Return the (X, Y) coordinate for the center point of the cell that contains the specified text.  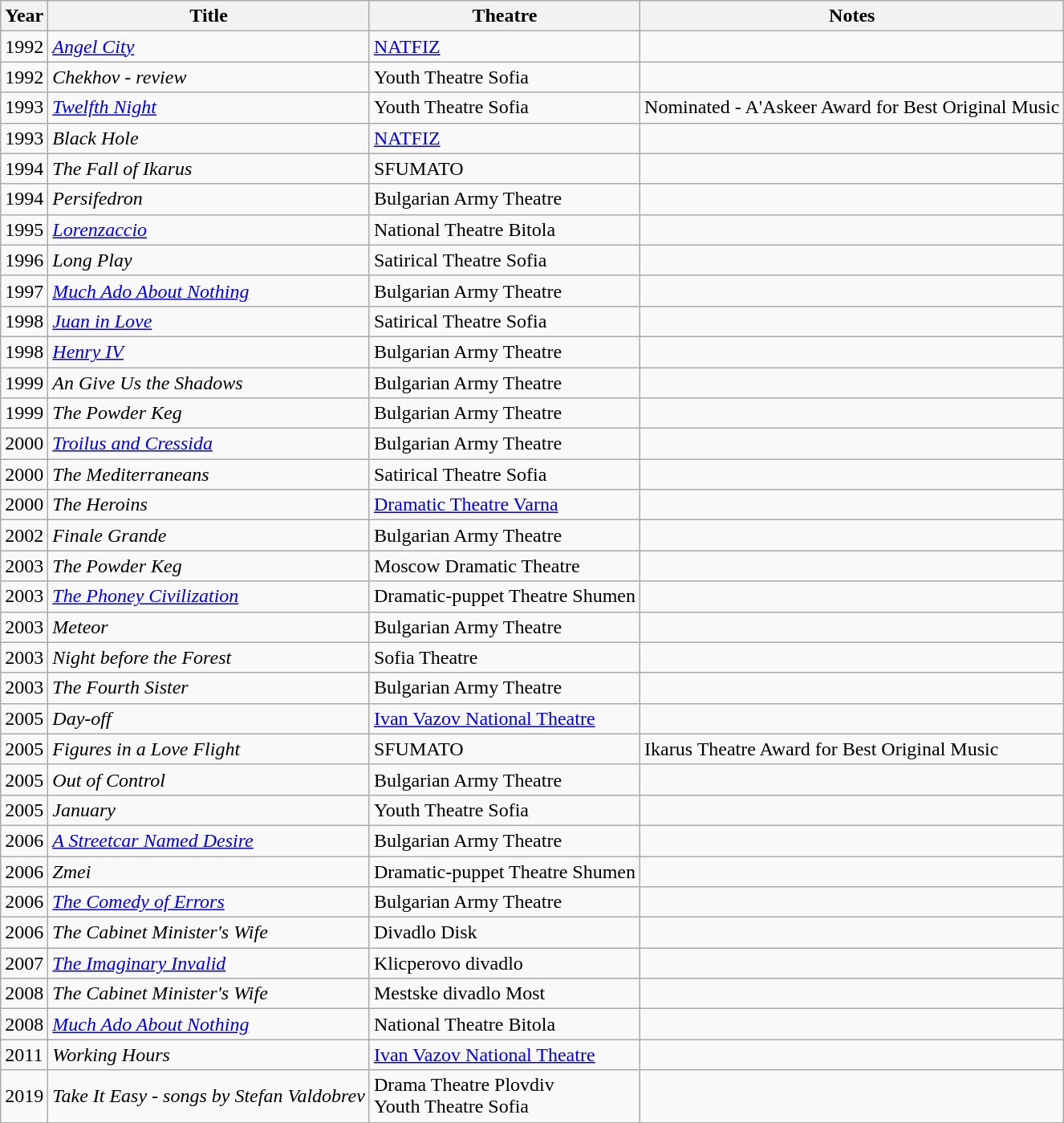
Night before the Forest (209, 657)
Chekhov - review (209, 77)
Lorenzaccio (209, 230)
Klicperovo divadlo (504, 963)
The Comedy of Errors (209, 902)
Drama Theatre PlovdivYouth Theatre Sofia (504, 1097)
Working Hours (209, 1055)
Divadlo Disk (504, 933)
1996 (24, 260)
Finale Grande (209, 535)
Meteor (209, 627)
Year (24, 16)
Title (209, 16)
The Mediterraneans (209, 474)
Twelfth Night (209, 108)
Out of Control (209, 779)
The Imaginary Invalid (209, 963)
The Fourth Sister (209, 688)
Dramatic Theatre Varna (504, 505)
A Streetcar Named Desire (209, 840)
Ikarus Theatre Award for Best Original Music (852, 749)
Take It Easy - songs by Stefan Valdobrev (209, 1097)
The Fall of Ikarus (209, 169)
Theatre (504, 16)
Moscow Dramatic Theatre (504, 566)
Juan in Love (209, 321)
Sofia Theatre (504, 657)
January (209, 810)
2011 (24, 1055)
Black Hole (209, 138)
1995 (24, 230)
Troilus and Cressida (209, 444)
Nominated - A'Askeer Award for Best Original Music (852, 108)
Day-off (209, 718)
Figures in a Love Flight (209, 749)
The Phoney Civilization (209, 596)
Zmei (209, 871)
Notes (852, 16)
2002 (24, 535)
1997 (24, 291)
Henry IV (209, 352)
Long Play (209, 260)
2019 (24, 1097)
Mestske divadlo Most (504, 994)
Angel City (209, 47)
Persifedron (209, 199)
An Give Us the Shadows (209, 383)
2007 (24, 963)
The Heroins (209, 505)
